Return [X, Y] of the center of cell containing provided text 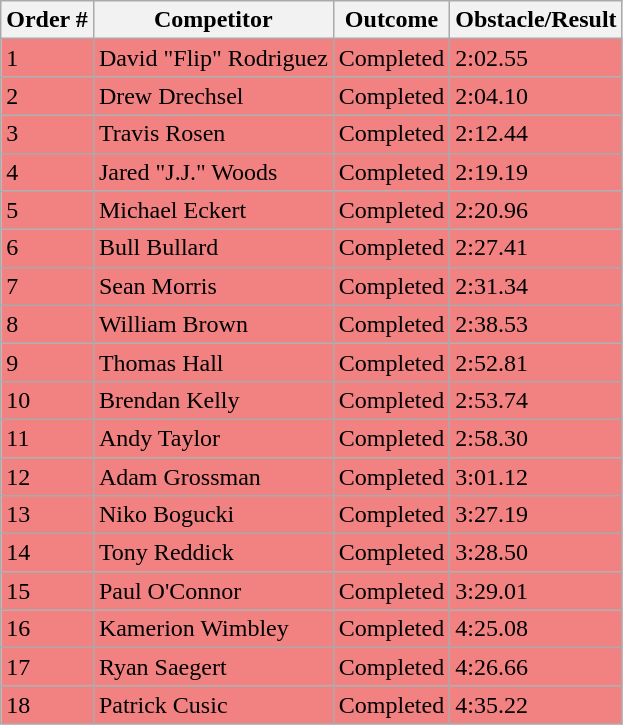
3:01.12 [536, 477]
2:52.81 [536, 362]
15 [48, 591]
Outcome [391, 20]
Ryan Saegert [213, 667]
Tony Reddick [213, 553]
12 [48, 477]
18 [48, 705]
Competitor [213, 20]
4:25.08 [536, 629]
2:12.44 [536, 134]
2:04.10 [536, 96]
Travis Rosen [213, 134]
3:28.50 [536, 553]
8 [48, 324]
Andy Taylor [213, 438]
2:58.30 [536, 438]
11 [48, 438]
13 [48, 515]
2:53.74 [536, 400]
Adam Grossman [213, 477]
2:19.19 [536, 172]
Niko Bogucki [213, 515]
Paul O'Connor [213, 591]
2:31.34 [536, 286]
Kamerion Wimbley [213, 629]
14 [48, 553]
William Brown [213, 324]
6 [48, 248]
2:27.41 [536, 248]
2 [48, 96]
Patrick Cusic [213, 705]
Jared "J.J." Woods [213, 172]
Order # [48, 20]
9 [48, 362]
Obstacle/Result [536, 20]
2:20.96 [536, 210]
3:27.19 [536, 515]
16 [48, 629]
3 [48, 134]
3:29.01 [536, 591]
David "Flip" Rodriguez [213, 58]
4 [48, 172]
7 [48, 286]
4:26.66 [536, 667]
Sean Morris [213, 286]
10 [48, 400]
1 [48, 58]
5 [48, 210]
Michael Eckert [213, 210]
4:35.22 [536, 705]
Drew Drechsel [213, 96]
Bull Bullard [213, 248]
Thomas Hall [213, 362]
2:38.53 [536, 324]
Brendan Kelly [213, 400]
17 [48, 667]
2:02.55 [536, 58]
